Identify which cell holds the provided text, then report its [X, Y] central coordinate. 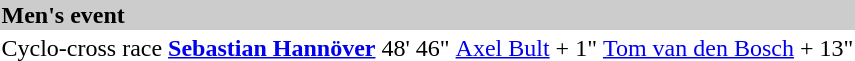
Men's event [428, 15]
